Return the [X, Y] coordinate for the center point of the cell that contains the specified text.  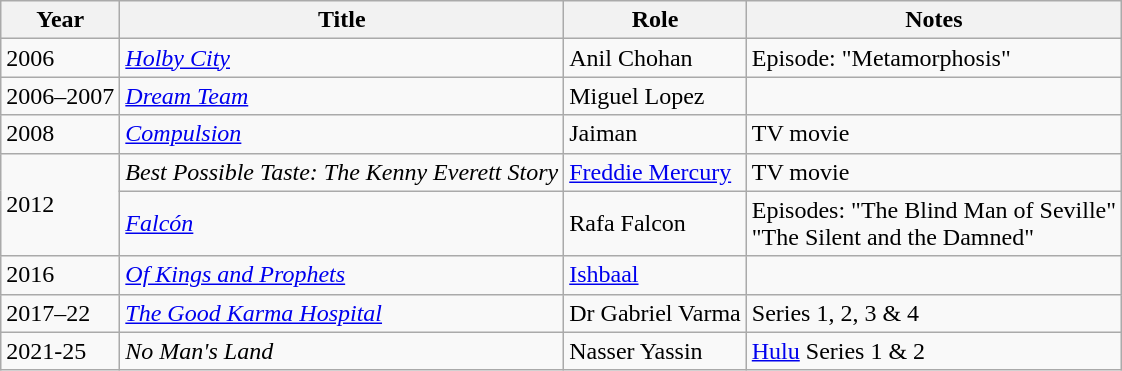
Best Possible Taste: The Kenny Everett Story [342, 172]
Holby City [342, 58]
Dr Gabriel Varma [656, 313]
No Man's Land [342, 351]
Nasser Yassin [656, 351]
Freddie Mercury [656, 172]
Miguel Lopez [656, 96]
Series 1, 2, 3 & 4 [934, 313]
Of Kings and Prophets [342, 275]
Rafa Falcon [656, 224]
Dream Team [342, 96]
Year [60, 20]
Ishbaal [656, 275]
2006–2007 [60, 96]
Jaiman [656, 134]
Role [656, 20]
2008 [60, 134]
Anil Chohan [656, 58]
Hulu Series 1 & 2 [934, 351]
Episodes: "The Blind Man of Seville""The Silent and the Damned" [934, 224]
2017–22 [60, 313]
The Good Karma Hospital [342, 313]
2006 [60, 58]
Notes [934, 20]
Title [342, 20]
Episode: "Metamorphosis" [934, 58]
2021-25 [60, 351]
Compulsion [342, 134]
2016 [60, 275]
Falcón [342, 224]
2012 [60, 204]
